Detect which cell encompasses the target text, then output its (x, y) center coordinate. 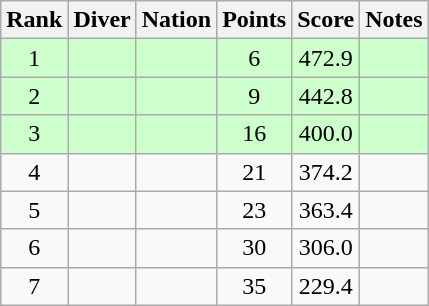
35 (254, 286)
442.8 (326, 96)
Diver (102, 20)
Rank (34, 20)
Nation (176, 20)
Notes (394, 20)
374.2 (326, 172)
363.4 (326, 210)
16 (254, 134)
472.9 (326, 58)
23 (254, 210)
Points (254, 20)
7 (34, 286)
400.0 (326, 134)
5 (34, 210)
306.0 (326, 248)
2 (34, 96)
9 (254, 96)
Score (326, 20)
30 (254, 248)
1 (34, 58)
21 (254, 172)
3 (34, 134)
4 (34, 172)
229.4 (326, 286)
